Find where the given text appears and provide that cell's center as [X, Y] coordinate. 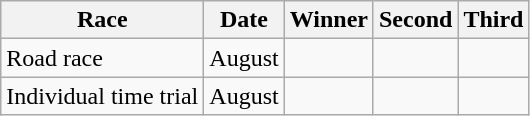
Individual time trial [102, 96]
Third [494, 20]
Road race [102, 58]
Race [102, 20]
Winner [328, 20]
Second [415, 20]
Date [244, 20]
